Identify which cell holds the provided text, then report its (x, y) central coordinate. 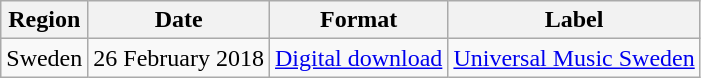
26 February 2018 (179, 58)
Region (44, 20)
Sweden (44, 58)
Digital download (359, 58)
Label (574, 20)
Universal Music Sweden (574, 58)
Format (359, 20)
Date (179, 20)
